Capture the cell that displays the provided text and extract its [x, y] central coordinate. 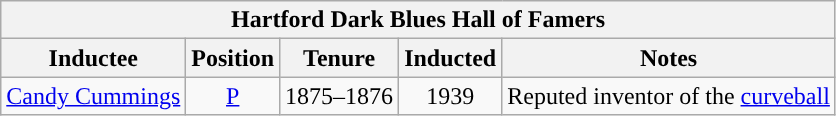
Tenure [340, 58]
Inductee [94, 58]
Position [233, 58]
Candy Cummings [94, 96]
Hartford Dark Blues Hall of Famers [418, 20]
P [233, 96]
Notes [669, 58]
Inducted [450, 58]
1875–1876 [340, 96]
Reputed inventor of the curveball [669, 96]
1939 [450, 96]
